Provide the (X, Y) coordinate of the cell's center where the given text is located.  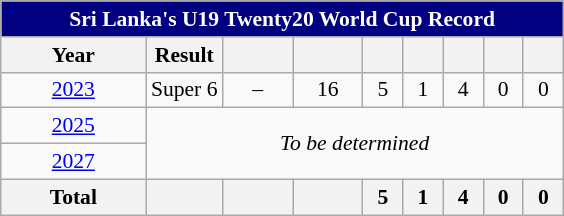
2023 (74, 90)
– (258, 90)
Result (184, 55)
2025 (74, 126)
16 (328, 90)
Super 6 (184, 90)
To be determined (355, 144)
Sri Lanka's U19 Twenty20 World Cup Record (282, 19)
Total (74, 197)
2027 (74, 162)
Year (74, 55)
